For the text-containing cell, return its midpoint in (x, y) coordinate format. 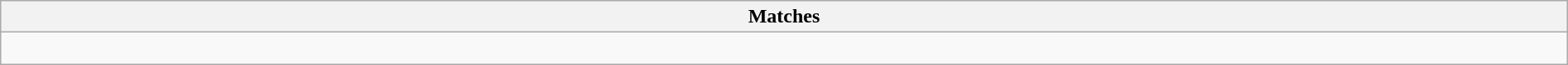
Matches (784, 17)
